For the text-containing cell, return its midpoint in [X, Y] coordinate format. 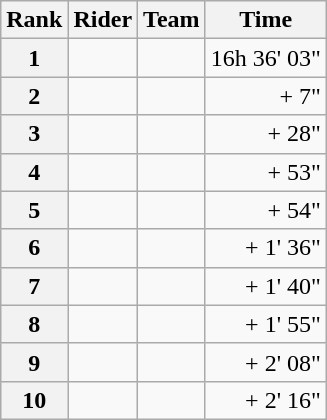
4 [34, 172]
+ 2' 16" [266, 400]
1 [34, 58]
+ 1' 36" [266, 248]
Rider [103, 20]
+ 1' 55" [266, 324]
10 [34, 400]
Team [172, 20]
+ 1' 40" [266, 286]
16h 36' 03" [266, 58]
+ 53" [266, 172]
3 [34, 134]
+ 54" [266, 210]
+ 28" [266, 134]
Time [266, 20]
Rank [34, 20]
+ 7" [266, 96]
7 [34, 286]
5 [34, 210]
8 [34, 324]
6 [34, 248]
2 [34, 96]
9 [34, 362]
+ 2' 08" [266, 362]
